Return [x, y] of the center of cell containing provided text 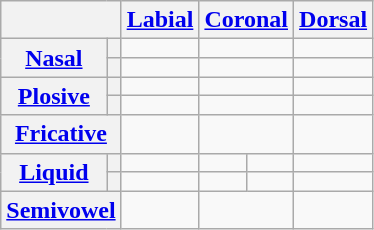
Coronal [246, 20]
Labial [160, 20]
Dorsal [334, 20]
Nasal [54, 58]
Fricative [61, 134]
Semivowel [61, 210]
Plosive [54, 96]
Liquid [54, 172]
